Scan for the cell matching the given text and deliver its (x, y) coordinate at center. 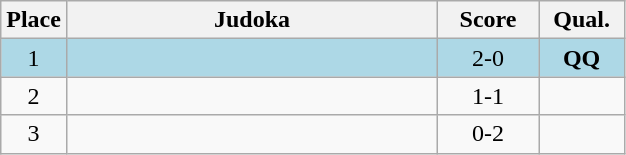
2 (34, 96)
0-2 (488, 134)
QQ (582, 58)
1-1 (488, 96)
3 (34, 134)
Place (34, 20)
1 (34, 58)
Score (488, 20)
Qual. (582, 20)
Judoka (252, 20)
2-0 (488, 58)
